Extract the [x, y] coordinate from the center of the cell holding the provided text.  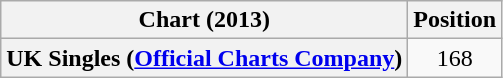
Position [455, 20]
168 [455, 58]
Chart (2013) [204, 20]
UK Singles (Official Charts Company) [204, 58]
